Scan for the cell matching the given text and deliver its [x, y] coordinate at center. 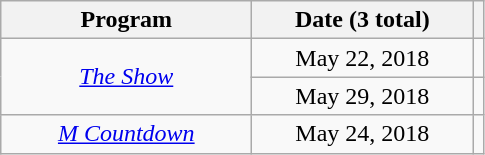
May 22, 2018 [362, 58]
May 24, 2018 [362, 134]
M Countdown [126, 134]
Date (3 total) [362, 20]
May 29, 2018 [362, 96]
Program [126, 20]
The Show [126, 77]
